Capture the cell that displays the provided text and extract its [X, Y] central coordinate. 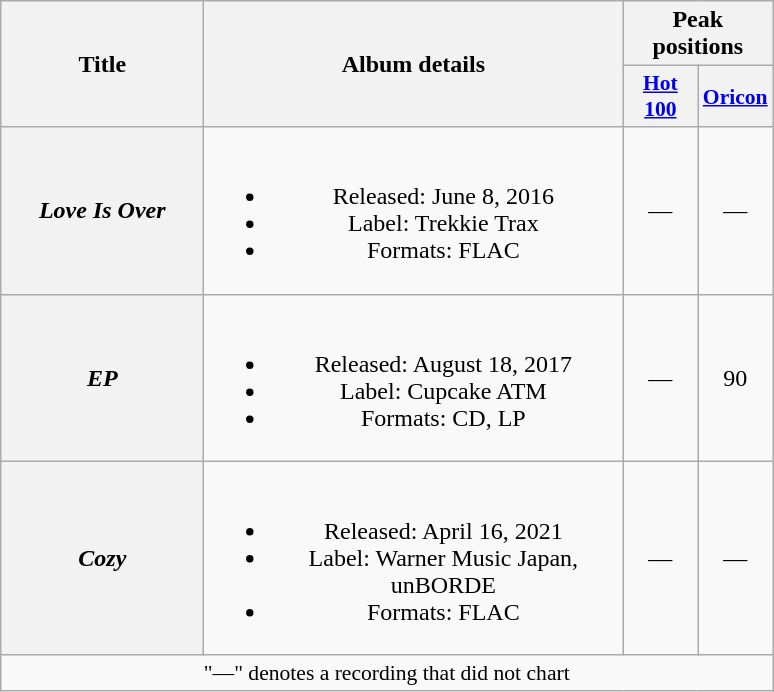
Released: June 8, 2016Label: Trekkie TraxFormats: FLAC [414, 210]
Cozy [102, 558]
Oricon [736, 96]
Peak positions [698, 34]
Title [102, 64]
Released: April 16, 2021Label: Warner Music Japan, unBORDEFormats: FLAC [414, 558]
EP [102, 378]
Hot 100 [660, 96]
Album details [414, 64]
"—" denotes a recording that did not chart [387, 673]
90 [736, 378]
Love Is Over [102, 210]
Released: August 18, 2017Label: Cupcake ATMFormats: CD, LP [414, 378]
